Output the (X, Y) coordinate of the center of the cell containing the given text.  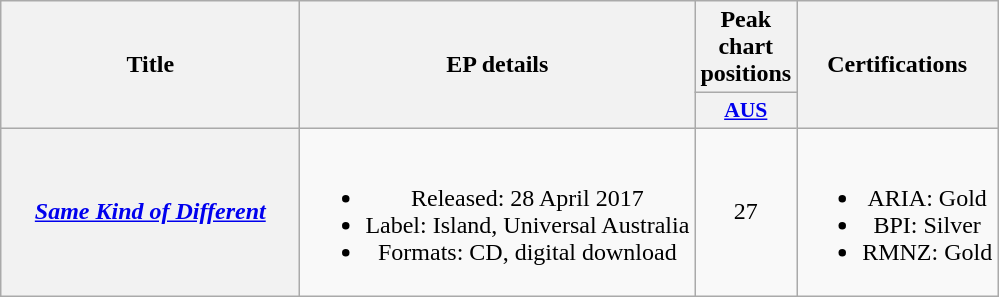
Peak chart positions (746, 47)
AUS (746, 111)
27 (746, 212)
Certifications (898, 65)
Same Kind of Different (150, 212)
ARIA: GoldBPI: SilverRMNZ: Gold (898, 212)
Released: 28 April 2017Label: Island, Universal AustraliaFormats: CD, digital download (498, 212)
EP details (498, 65)
Title (150, 65)
